Return [X, Y] of the center of cell containing provided text 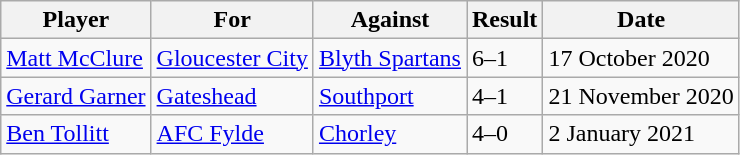
21 November 2020 [641, 96]
Gloucester City [232, 58]
17 October 2020 [641, 58]
Gateshead [232, 96]
6–1 [504, 58]
Result [504, 20]
2 January 2021 [641, 134]
Player [76, 20]
Ben Tollitt [76, 134]
Matt McClure [76, 58]
Blyth Spartans [390, 58]
Southport [390, 96]
Against [390, 20]
4–0 [504, 134]
AFC Fylde [232, 134]
For [232, 20]
Chorley [390, 134]
Date [641, 20]
Gerard Garner [76, 96]
4–1 [504, 96]
